Identify which cell holds the provided text, then report its [x, y] central coordinate. 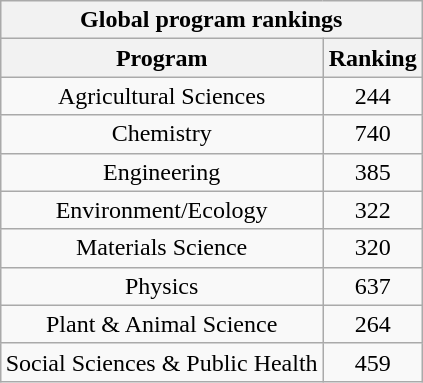
Social Sciences & Public Health [162, 362]
Materials Science [162, 248]
Plant & Animal Science [162, 324]
740 [372, 134]
637 [372, 286]
244 [372, 96]
320 [372, 248]
322 [372, 210]
Environment/Ecology [162, 210]
Engineering [162, 172]
Global program rankings [211, 20]
459 [372, 362]
385 [372, 172]
Agricultural Sciences [162, 96]
Ranking [372, 58]
Physics [162, 286]
Chemistry [162, 134]
Program [162, 58]
264 [372, 324]
